Pinpoint the cell where the given text exists, returning its (x, y) midpoint coordinate. 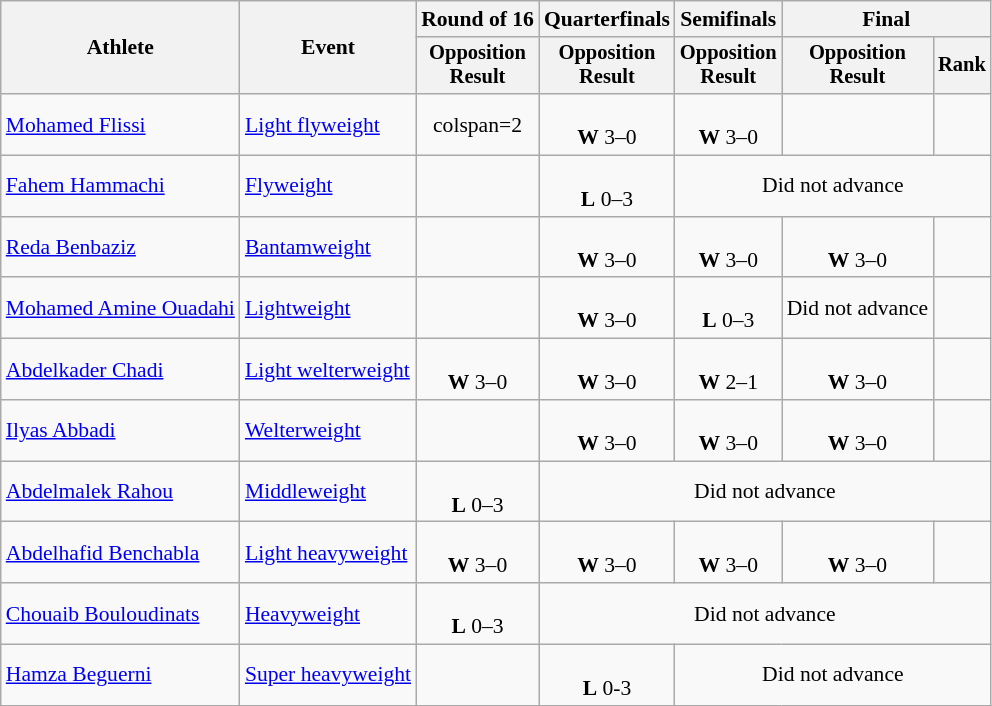
Lightweight (328, 308)
Round of 16 (478, 19)
Chouaib Bouloudinats (120, 614)
Abdelhafid Benchabla (120, 552)
Bantamweight (328, 248)
Abdelkader Chadi (120, 370)
Abdelmalek Rahou (120, 492)
Light heavyweight (328, 552)
Mohamed Amine Ouadahi (120, 308)
Quarterfinals (607, 19)
L 0-3 (607, 676)
Semifinals (728, 19)
colspan=2 (478, 124)
Flyweight (328, 186)
Rank (962, 66)
Heavyweight (328, 614)
Athlete (120, 48)
Reda Benbaziz (120, 248)
Final (886, 19)
Ilyas Abbadi (120, 430)
Hamza Beguerni (120, 676)
W 2–1 (728, 370)
Welterweight (328, 430)
Fahem Hammachi (120, 186)
Light welterweight (328, 370)
Middleweight (328, 492)
Light flyweight (328, 124)
Super heavyweight (328, 676)
Event (328, 48)
Mohamed Flissi (120, 124)
